Extract the (X, Y) coordinate from the center of the cell holding the provided text.  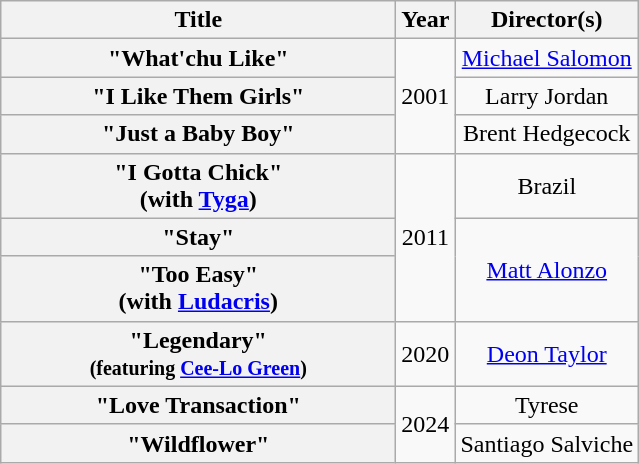
2011 (426, 237)
"I Gotta Chick" (with Tyga) (198, 186)
2001 (426, 96)
Michael Salomon (547, 58)
Year (426, 20)
"What'chu Like" (198, 58)
Brazil (547, 186)
Larry Jordan (547, 96)
"Just a Baby Boy" (198, 134)
"Love Transaction" (198, 405)
"Legendary"(featuring Cee-Lo Green) (198, 354)
"Stay" (198, 237)
2024 (426, 424)
"Too Easy" (with Ludacris) (198, 288)
Deon Taylor (547, 354)
Matt Alonzo (547, 270)
Tyrese (547, 405)
2020 (426, 354)
Director(s) (547, 20)
Brent Hedgecock (547, 134)
"I Like Them Girls" (198, 96)
Title (198, 20)
"Wildflower" (198, 443)
Santiago Salviche (547, 443)
